Scan for the cell matching the given text and deliver its (x, y) coordinate at center. 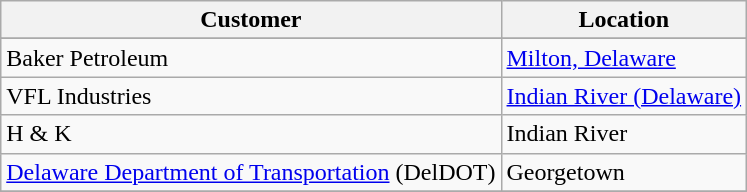
Baker Petroleum (251, 58)
H & K (251, 134)
Milton, Delaware (624, 58)
VFL Industries (251, 96)
Location (624, 20)
Indian River (Delaware) (624, 96)
Georgetown (624, 172)
Customer (251, 20)
Indian River (624, 134)
Delaware Department of Transportation (DelDOT) (251, 172)
